For the text-containing cell, return its midpoint in [x, y] coordinate format. 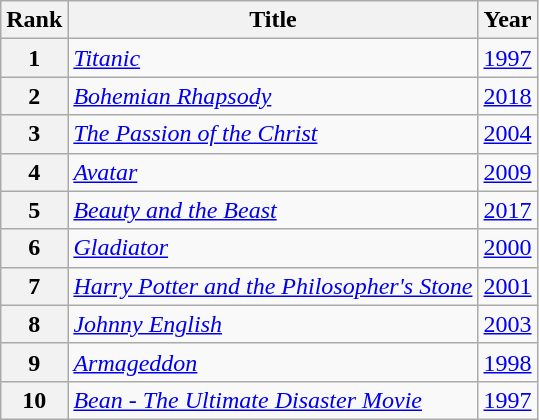
Rank [34, 20]
8 [34, 324]
3 [34, 134]
Armageddon [273, 362]
The Passion of the Christ [273, 134]
Bohemian Rhapsody [273, 96]
Titanic [273, 58]
Title [273, 20]
Year [508, 20]
4 [34, 172]
Avatar [273, 172]
2 [34, 96]
Johnny English [273, 324]
Beauty and the Beast [273, 210]
2000 [508, 248]
2018 [508, 96]
7 [34, 286]
6 [34, 248]
5 [34, 210]
Gladiator [273, 248]
2001 [508, 286]
Bean - The Ultimate Disaster Movie [273, 400]
1998 [508, 362]
10 [34, 400]
2004 [508, 134]
1 [34, 58]
2009 [508, 172]
9 [34, 362]
Harry Potter and the Philosopher's Stone [273, 286]
2003 [508, 324]
2017 [508, 210]
